For the text-containing cell, return its midpoint in [X, Y] coordinate format. 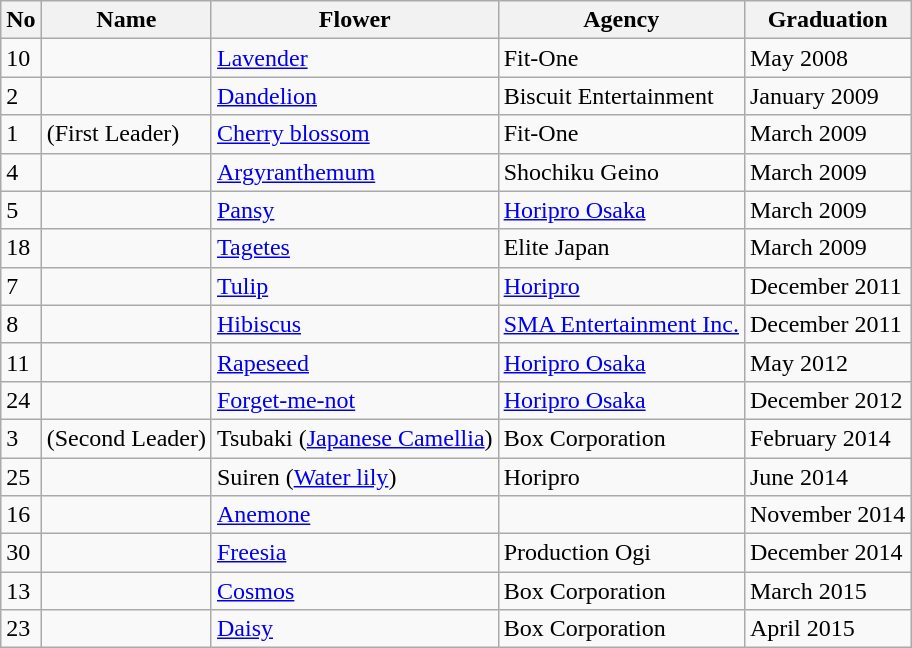
Production Ogi [621, 553]
Argyranthemum [354, 172]
Cherry blossom [354, 134]
24 [21, 400]
Agency [621, 20]
(First Leader) [126, 134]
4 [21, 172]
Tulip [354, 286]
Shochiku Geino [621, 172]
Graduation [827, 20]
Flower [354, 20]
May 2008 [827, 58]
Pansy [354, 210]
December 2014 [827, 553]
Elite Japan [621, 248]
Cosmos [354, 591]
Suiren (Water lily) [354, 477]
Anemone [354, 515]
SMA Entertainment Inc. [621, 324]
3 [21, 438]
18 [21, 248]
Biscuit Entertainment [621, 96]
May 2012 [827, 362]
Forget-me-not [354, 400]
Tsubaki (Japanese Camellia) [354, 438]
7 [21, 286]
2 [21, 96]
5 [21, 210]
11 [21, 362]
25 [21, 477]
Dandelion [354, 96]
16 [21, 515]
10 [21, 58]
Name [126, 20]
Hibiscus [354, 324]
13 [21, 591]
30 [21, 553]
Daisy [354, 629]
April 2015 [827, 629]
1 [21, 134]
January 2009 [827, 96]
23 [21, 629]
Rapeseed [354, 362]
Lavender [354, 58]
June 2014 [827, 477]
No [21, 20]
8 [21, 324]
February 2014 [827, 438]
November 2014 [827, 515]
(Second Leader) [126, 438]
Freesia [354, 553]
December 2012 [827, 400]
Tagetes [354, 248]
March 2015 [827, 591]
